From the cell containing the given text, extract its center point as (X, Y) coordinate. 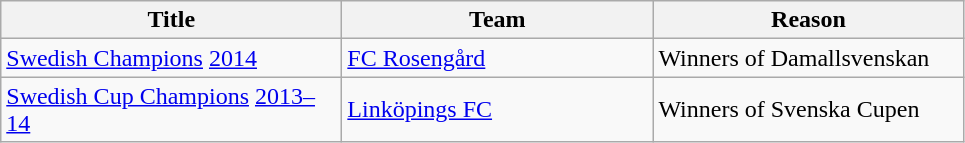
Swedish Cup Champions 2013–14 (172, 110)
Team (498, 20)
Winners of Svenska Cupen (808, 110)
Title (172, 20)
Linköpings FC (498, 110)
Swedish Champions 2014 (172, 58)
Reason (808, 20)
FC Rosengård (498, 58)
Winners of Damallsvenskan (808, 58)
